Scan for the cell matching the given text and deliver its (x, y) coordinate at center. 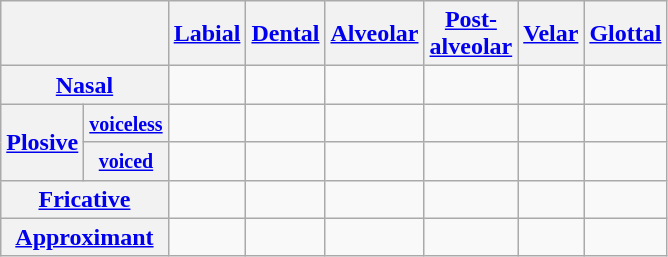
Plosive (42, 142)
Post-alveolar (471, 34)
Fricative (84, 199)
Labial (207, 34)
Nasal (84, 85)
Alveolar (374, 34)
Dental (286, 34)
Velar (551, 34)
Approximant (84, 237)
voiceless (126, 123)
voiced (126, 161)
Glottal (626, 34)
